Capture the cell that displays the provided text and extract its [x, y] central coordinate. 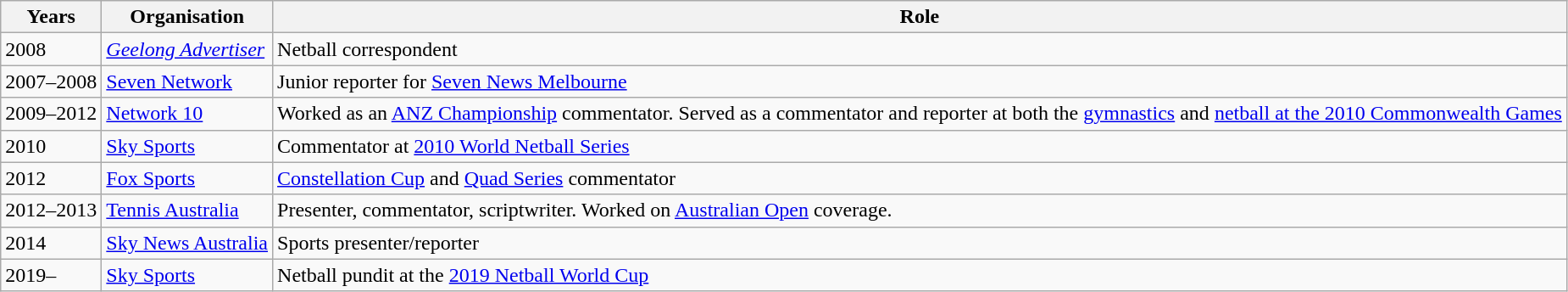
Netball correspondent [920, 49]
2012 [51, 178]
Network 10 [187, 114]
2019– [51, 275]
Fox Sports [187, 178]
2012–2013 [51, 211]
Commentator at 2010 World Netball Series [920, 146]
Years [51, 17]
2008 [51, 49]
Netball pundit at the 2019 Netball World Cup [920, 275]
Geelong Advertiser [187, 49]
Junior reporter for Seven News Melbourne [920, 81]
2010 [51, 146]
Sky News Australia [187, 243]
2009–2012 [51, 114]
2014 [51, 243]
Role [920, 17]
2007–2008 [51, 81]
Presenter, commentator, scriptwriter. Worked on Australian Open coverage. [920, 211]
Sports presenter/reporter [920, 243]
Organisation [187, 17]
Constellation Cup and Quad Series commentator [920, 178]
Seven Network [187, 81]
Tennis Australia [187, 211]
Worked as an ANZ Championship commentator. Served as a commentator and reporter at both the gymnastics and netball at the 2010 Commonwealth Games [920, 114]
